Output the (X, Y) coordinate of the center of the cell containing the given text.  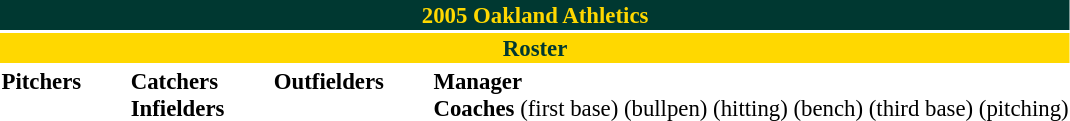
Roster (535, 48)
2005 Oakland Athletics (535, 15)
